Pinpoint the cell where the given text exists, returning its [x, y] midpoint coordinate. 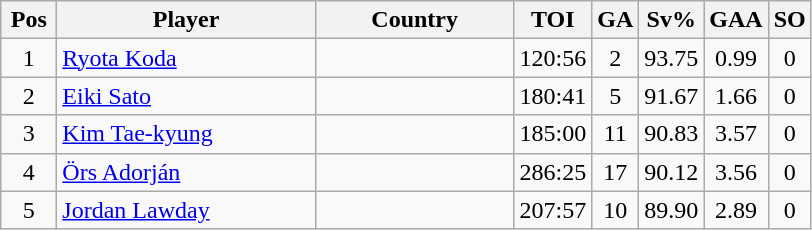
SO [790, 20]
GA [616, 20]
10 [616, 210]
17 [616, 172]
89.90 [672, 210]
4 [29, 172]
120:56 [553, 58]
Ryota Koda [186, 58]
GAA [736, 20]
Kim Tae-kyung [186, 134]
286:25 [553, 172]
2.89 [736, 210]
185:00 [553, 134]
93.75 [672, 58]
0.99 [736, 58]
1 [29, 58]
91.67 [672, 96]
3.56 [736, 172]
1.66 [736, 96]
Pos [29, 20]
Country [414, 20]
3.57 [736, 134]
TOI [553, 20]
3 [29, 134]
Sv% [672, 20]
Eiki Sato [186, 96]
90.83 [672, 134]
Örs Adorján [186, 172]
90.12 [672, 172]
Player [186, 20]
180:41 [553, 96]
11 [616, 134]
207:57 [553, 210]
Jordan Lawday [186, 210]
